Determine the (X, Y) coordinate at the center of the cell enclosing the given text.  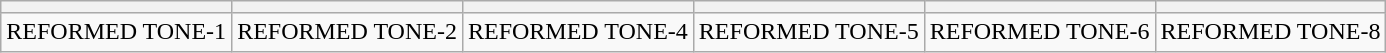
REFORMED TONE-8 (1270, 32)
REFORMED TONE-5 (808, 32)
REFORMED TONE-4 (578, 32)
REFORMED TONE-1 (116, 32)
REFORMED TONE-2 (348, 32)
REFORMED TONE-6 (1040, 32)
